Output the (X, Y) coordinate of the center of the cell containing the given text.  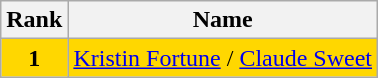
Rank (34, 20)
Kristin Fortune / Claude Sweet (223, 58)
Name (223, 20)
1 (34, 58)
